Find where the given text appears and provide that cell's center as [x, y] coordinate. 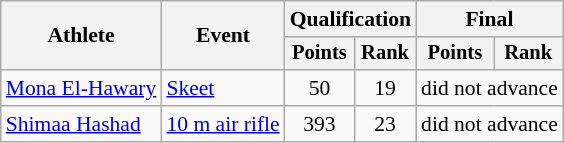
Skeet [222, 88]
393 [320, 124]
Qualification [350, 19]
Event [222, 36]
50 [320, 88]
Final [490, 19]
10 m air rifle [222, 124]
19 [385, 88]
Mona El-Hawary [82, 88]
Athlete [82, 36]
Shimaa Hashad [82, 124]
23 [385, 124]
